Extract the [x, y] coordinate from the center of the cell holding the provided text.  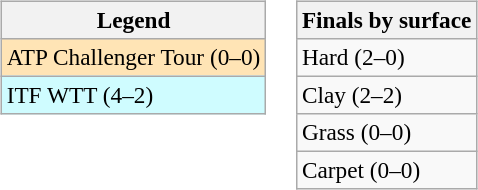
Legend [133, 20]
Hard (2–0) [387, 57]
Grass (0–0) [387, 133]
Carpet (0–0) [387, 171]
ITF WTT (4–2) [133, 95]
ATP Challenger Tour (0–0) [133, 57]
Clay (2–2) [387, 95]
Finals by surface [387, 20]
